Output the [X, Y] coordinate of the center of the cell containing the given text.  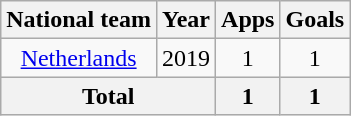
Goals [315, 20]
Netherlands [79, 58]
2019 [186, 58]
Apps [248, 20]
Total [108, 96]
National team [79, 20]
Year [186, 20]
